Provide the (x, y) coordinate of the cell's center where the given text is located.  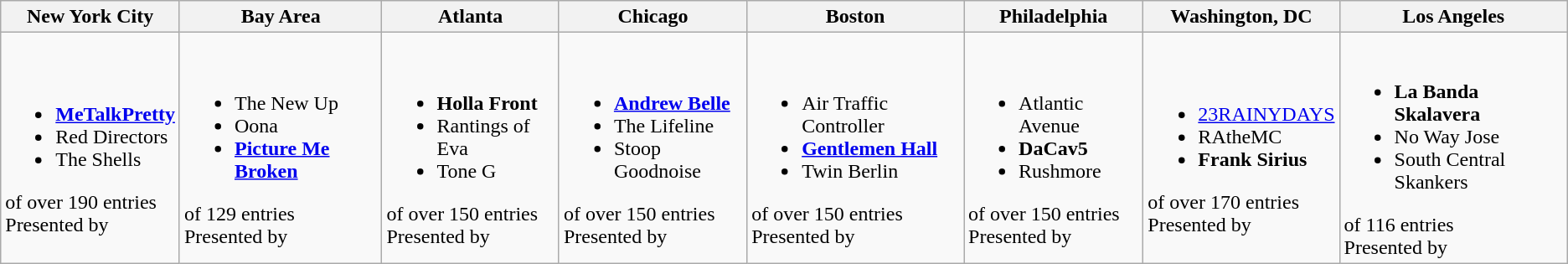
Philadelphia (1054, 17)
Air Traffic ControllerGentlemen HallTwin Berlinof over 150 entries Presented by (856, 148)
23RAINYDAYSRAtheMCFrank Siriusof over 170 entries Presented by (1241, 148)
La Banda SkalaveraNo Way JoseSouth Central Skankersof 116 entries Presented by (1453, 148)
Boston (856, 17)
Atlanta (471, 17)
MeTalkPrettyRed DirectorsThe Shellsof over 190 entries Presented by (90, 148)
Chicago (652, 17)
Bay Area (281, 17)
The New UpOonaPicture Me Brokenof 129 entries Presented by (281, 148)
Atlantic AvenueDaCav5Rushmoreof over 150 entries Presented by (1054, 148)
Los Angeles (1453, 17)
New York City (90, 17)
Andrew BelleThe LifelineStoop Goodnoiseof over 150 entries Presented by (652, 148)
Washington, DC (1241, 17)
Holla FrontRantings of EvaTone Gof over 150 entries Presented by (471, 148)
